Detect which cell encompasses the target text, then output its [x, y] center coordinate. 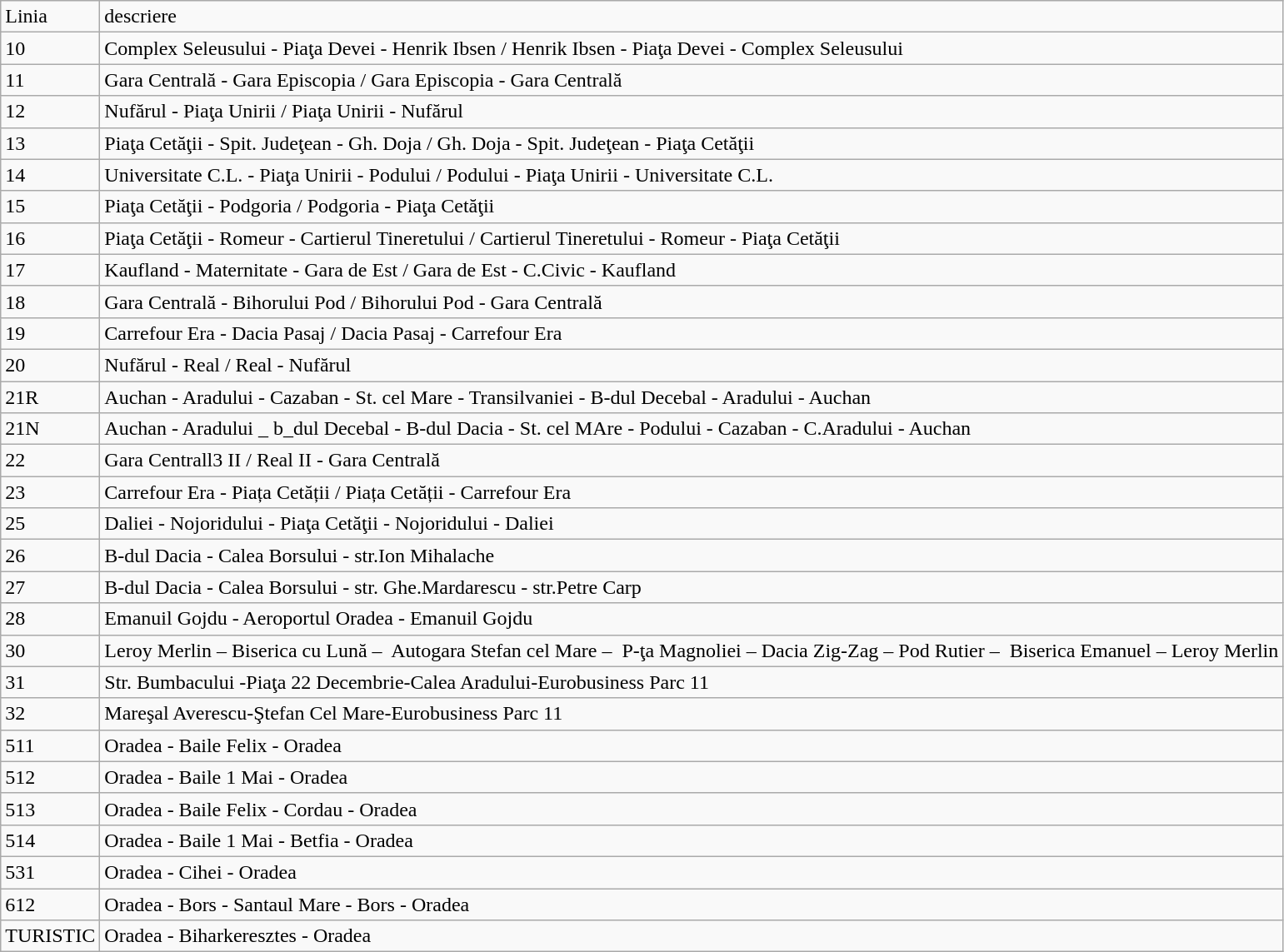
B-dul Dacia - Calea Borsului - str. Ghe.Mardarescu - str.Petre Carp [692, 587]
TURISTIC [50, 936]
Carrefour Era - Dacia Pasaj / Dacia Pasaj - Carrefour Era [692, 333]
Oradea - Baile Felix - Oradea [692, 745]
32 [50, 714]
Str. Bumbacului -Piaţa 22 Decembrie-Calea Aradului-Eurobusiness Parc 11 [692, 682]
Kaufland - Maternitate - Gara de Est / Gara de Est - C.Civic - Kaufland [692, 270]
26 [50, 556]
Universitate C.L. - Piaţa Unirii - Podului / Podului - Piaţa Unirii - Universitate C.L. [692, 175]
Emanuil Gojdu - Aeroportul Oradea - Emanuil Gojdu [692, 619]
Oradea - Baile 1 Mai - Betfia - Oradea [692, 840]
513 [50, 809]
Piaţa Cetăţii - Spit. Judeţean - Gh. Doja / Gh. Doja - Spit. Judeţean - Piaţa Cetăţii [692, 143]
18 [50, 302]
Oradea - Bors - Santaul Mare - Bors - Oradea [692, 904]
Linia [50, 17]
514 [50, 840]
612 [50, 904]
531 [50, 872]
13 [50, 143]
Piaţa Cetăţii - Podgoria / Podgoria - Piaţa Cetăţii [692, 207]
Auchan - Aradului _ b_dul Decebal - B-dul Dacia - St. cel MAre - Podului - Cazaban - C.Aradului - Auchan [692, 429]
10 [50, 48]
30 [50, 650]
16 [50, 238]
Piaţa Cetăţii - Romeur - Cartierul Tineretului / Cartierul Tineretului - Romeur - Piaţa Cetăţii [692, 238]
B-dul Dacia - Calea Borsului - str.Ion Mihalache [692, 556]
Carrefour Era - Piața Cetății / Piața Cetății - Carrefour Era [692, 492]
Nufărul - Real / Real - Nufărul [692, 365]
Gara Centrall3 II / Real II - Gara Centrală [692, 461]
Oradea - Baile Felix - Cordau - Oradea [692, 809]
Leroy Merlin – Biserica cu Lună – Autogara Stefan cel Mare – P-ţa Magnoliei – Dacia Zig-Zag – Pod Rutier – Biserica Emanuel – Leroy Merlin [692, 650]
511 [50, 745]
31 [50, 682]
Auchan - Aradului - Cazaban - St. cel Mare - Transilvaniei - B-dul Decebal - Aradului - Auchan [692, 397]
11 [50, 80]
20 [50, 365]
17 [50, 270]
Oradea - Baile 1 Mai - Oradea [692, 777]
Mareşal Averescu-Ştefan Cel Mare-Eurobusiness Parc 11 [692, 714]
Oradea - Cihei - Oradea [692, 872]
Gara Centrală - Gara Episcopia / Gara Episcopia - Gara Centrală [692, 80]
14 [50, 175]
15 [50, 207]
22 [50, 461]
Nufărul - Piaţa Unirii / Piaţa Unirii - Nufărul [692, 112]
19 [50, 333]
21N [50, 429]
25 [50, 524]
Gara Centrală - Bihorului Pod / Bihorului Pod - Gara Centrală [692, 302]
28 [50, 619]
Complex Seleusului - Piaţa Devei - Henrik Ibsen / Henrik Ibsen - Piaţa Devei - Complex Seleusului [692, 48]
21R [50, 397]
12 [50, 112]
27 [50, 587]
512 [50, 777]
Oradea - Biharkeresztes - Oradea [692, 936]
23 [50, 492]
descriere [692, 17]
Daliei - Nojoridului - Piaţa Cetăţii - Nojoridului - Daliei [692, 524]
